Return the (x, y) coordinate for the center point of the cell that contains the specified text.  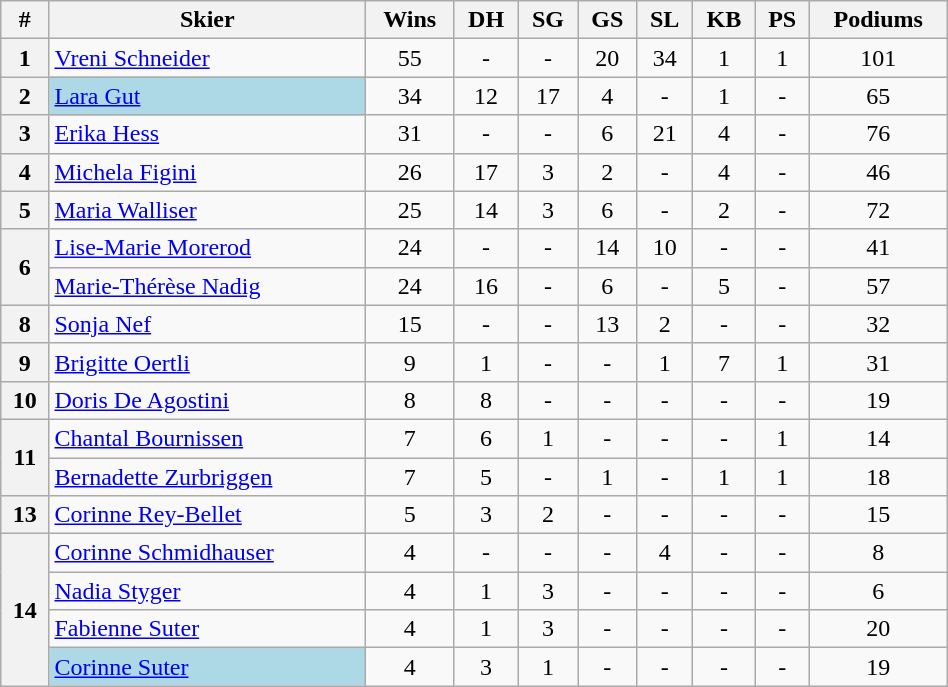
Corinne Suter (208, 667)
18 (878, 477)
25 (410, 210)
Podiums (878, 20)
11 (25, 457)
SL (665, 20)
Marie-Thérèse Nadig (208, 286)
Nadia Styger (208, 591)
76 (878, 134)
72 (878, 210)
Corinne Schmidhauser (208, 553)
Maria Walliser (208, 210)
# (25, 20)
Brigitte Oertli (208, 362)
Doris De Agostini (208, 400)
PS (782, 20)
41 (878, 248)
KB (724, 20)
Wins (410, 20)
21 (665, 134)
26 (410, 172)
46 (878, 172)
Michela Figini (208, 172)
Chantal Bournissen (208, 438)
Vreni Schneider (208, 58)
57 (878, 286)
101 (878, 58)
DH (486, 20)
Skier (208, 20)
Lara Gut (208, 96)
Corinne Rey-Bellet (208, 515)
55 (410, 58)
65 (878, 96)
Fabienne Suter (208, 629)
12 (486, 96)
32 (878, 324)
Bernadette Zurbriggen (208, 477)
16 (486, 286)
Erika Hess (208, 134)
Lise-Marie Morerod (208, 248)
GS (608, 20)
Sonja Nef (208, 324)
SG (548, 20)
